Provide the (x, y) coordinate of the cell's center where the given text is located.  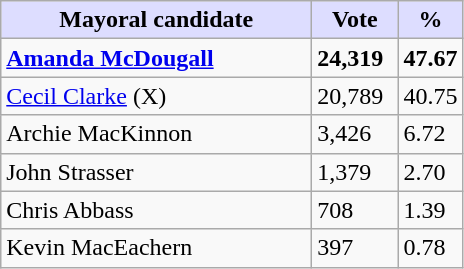
Chris Abbass (156, 210)
708 (355, 210)
397 (355, 248)
% (430, 20)
Kevin MacEachern (156, 248)
Amanda McDougall (156, 58)
John Strasser (156, 172)
47.67 (430, 58)
Mayoral candidate (156, 20)
Archie MacKinnon (156, 134)
40.75 (430, 96)
1,379 (355, 172)
1.39 (430, 210)
0.78 (430, 248)
24,319 (355, 58)
Vote (355, 20)
2.70 (430, 172)
3,426 (355, 134)
Cecil Clarke (X) (156, 96)
6.72 (430, 134)
20,789 (355, 96)
